Extract the [x, y] coordinate from the center of the cell holding the provided text.  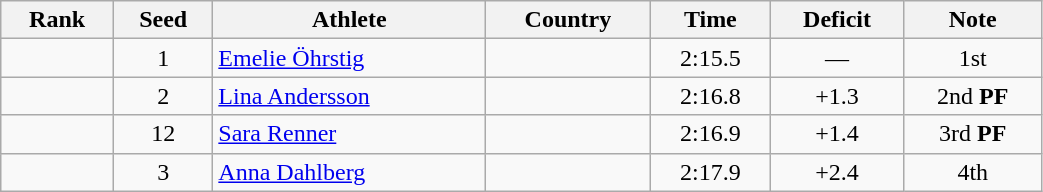
2:16.9 [710, 134]
1st [972, 58]
Athlete [350, 20]
2:17.9 [710, 172]
2:16.8 [710, 96]
Time [710, 20]
Deficit [838, 20]
4th [972, 172]
2 [164, 96]
Anna Dahlberg [350, 172]
2nd PF [972, 96]
+1.4 [838, 134]
Note [972, 20]
Rank [58, 20]
+2.4 [838, 172]
3 [164, 172]
Lina Andersson [350, 96]
Sara Renner [350, 134]
Seed [164, 20]
Emelie Öhrstig [350, 58]
Country [568, 20]
+1.3 [838, 96]
2:15.5 [710, 58]
— [838, 58]
1 [164, 58]
3rd PF [972, 134]
12 [164, 134]
